Output the (x, y) coordinate of the center of the cell containing the given text.  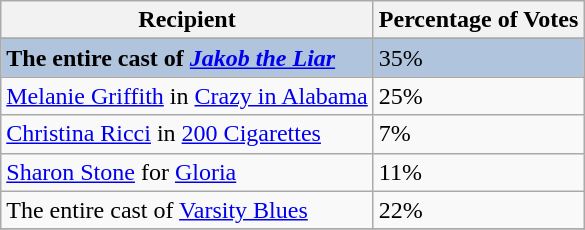
Sharon Stone for Gloria (188, 172)
7% (478, 134)
The entire cast of Varsity Blues (188, 210)
The entire cast of Jakob the Liar (188, 58)
Recipient (188, 20)
Percentage of Votes (478, 20)
22% (478, 210)
25% (478, 96)
Christina Ricci in 200 Cigarettes (188, 134)
Melanie Griffith in Crazy in Alabama (188, 96)
35% (478, 58)
11% (478, 172)
